For the text-containing cell, return its midpoint in [x, y] coordinate format. 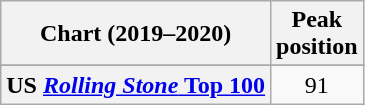
US Rolling Stone Top 100 [136, 85]
Peakposition [317, 34]
91 [317, 85]
Chart (2019–2020) [136, 34]
